Determine the (x, y) coordinate at the center of the cell enclosing the given text.  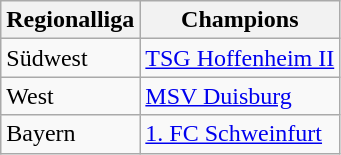
Südwest (70, 58)
West (70, 96)
TSG Hoffenheim II (240, 58)
1. FC Schweinfurt (240, 134)
Champions (240, 20)
Regionalliga (70, 20)
MSV Duisburg (240, 96)
Bayern (70, 134)
